Return (X, Y) of the center of cell containing provided text 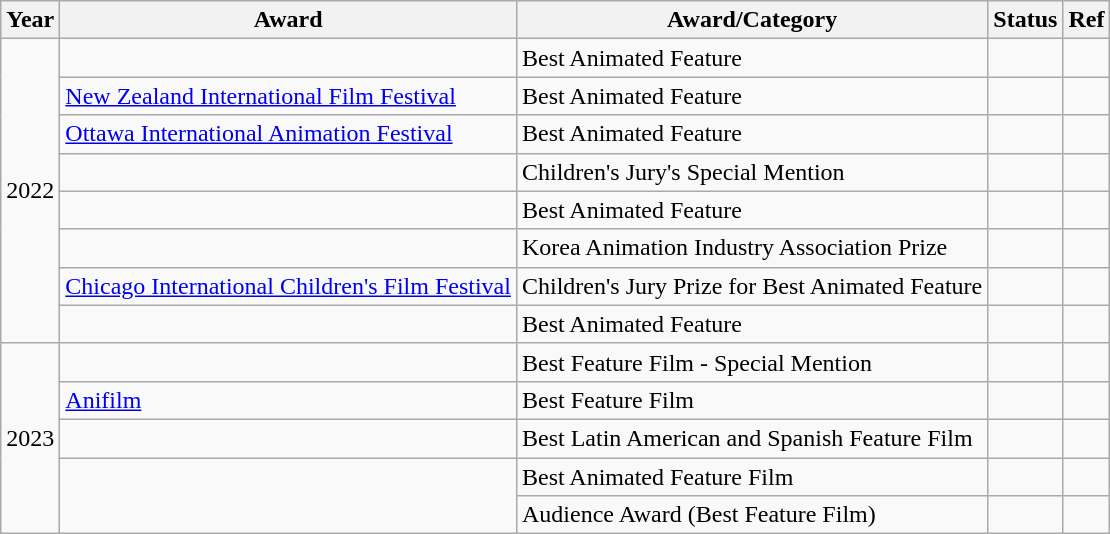
Audience Award (Best Feature Film) (752, 515)
Year (30, 20)
Ref (1086, 20)
2023 (30, 438)
Best Animated Feature Film (752, 477)
Status (1026, 20)
Award/Category (752, 20)
Chicago International Children's Film Festival (288, 286)
Ottawa International Animation Festival (288, 134)
Best Feature Film - Special Mention (752, 362)
Children's Jury Prize for Best Animated Feature (752, 286)
Best Feature Film (752, 400)
2022 (30, 191)
Korea Animation Industry Association Prize (752, 248)
Award (288, 20)
New Zealand International Film Festival (288, 96)
Best Latin American and Spanish Feature Film (752, 438)
Children's Jury's Special Mention (752, 172)
Anifilm (288, 400)
